Locate the cell with the specified text and output its [x, y] center coordinate. 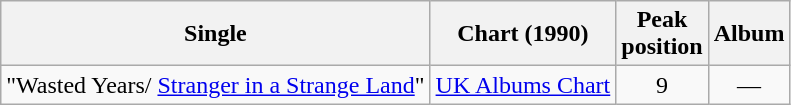
9 [662, 85]
Single [216, 34]
— [749, 85]
Peakposition [662, 34]
UK Albums Chart [523, 85]
"Wasted Years/ Stranger in a Strange Land" [216, 85]
Chart (1990) [523, 34]
Album [749, 34]
